Search for the cell housing the specified text and yield its [x, y] center coordinate. 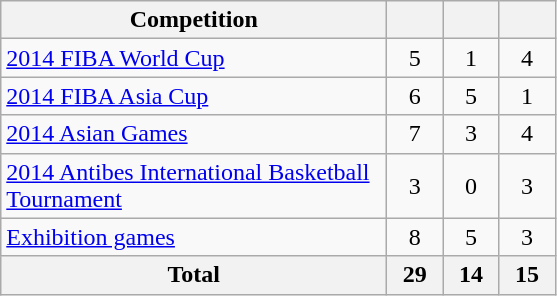
29 [415, 275]
Competition [194, 20]
14 [471, 275]
2014 Asian Games [194, 134]
7 [415, 134]
2014 FIBA Asia Cup [194, 96]
8 [415, 237]
0 [471, 186]
2014 Antibes International Basketball Tournament [194, 186]
6 [415, 96]
Total [194, 275]
Exhibition games [194, 237]
2014 FIBA World Cup [194, 58]
15 [527, 275]
